Locate the cell with the specified text and output its [x, y] center coordinate. 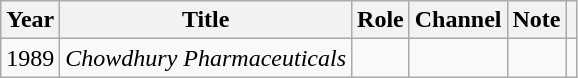
Chowdhury Pharmaceuticals [206, 58]
Role [381, 20]
Note [536, 20]
Year [30, 20]
1989 [30, 58]
Channel [458, 20]
Title [206, 20]
